Locate the cell with the specified text and output its (X, Y) center coordinate. 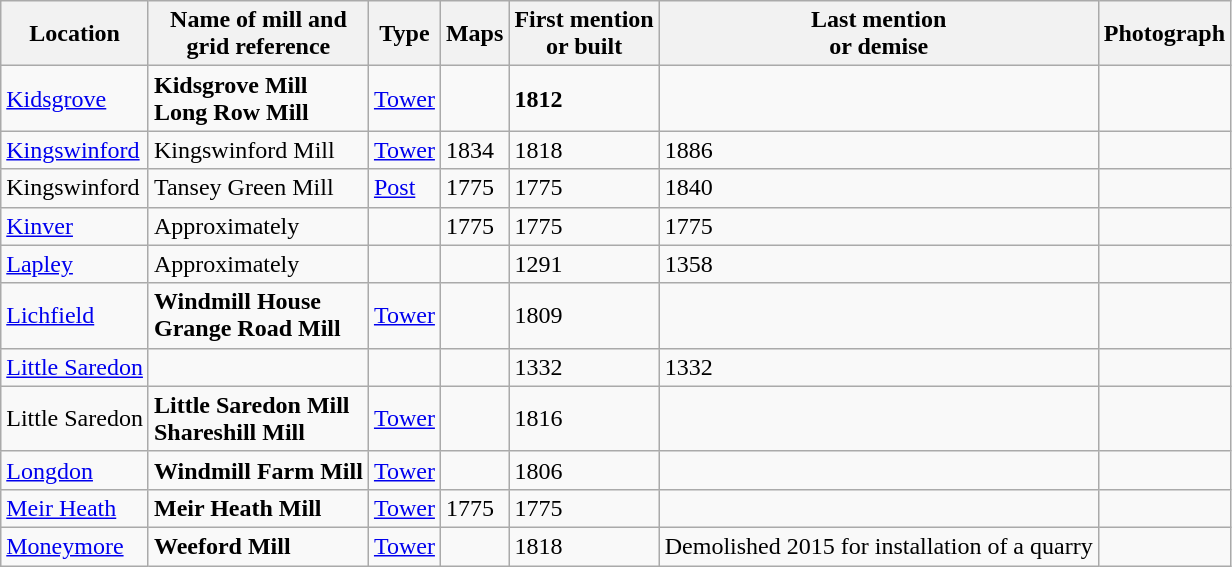
Little Saredon MillShareshill Mill (258, 418)
Last mention or demise (878, 34)
1812 (584, 98)
Post (404, 188)
Kingswinford Mill (258, 150)
1358 (878, 264)
Demolished 2015 for installation of a quarry (878, 546)
1806 (584, 470)
Meir Heath (75, 508)
1291 (584, 264)
1816 (584, 418)
1886 (878, 150)
Meir Heath Mill (258, 508)
Windmill HouseGrange Road Mill (258, 316)
Moneymore (75, 546)
Kinver (75, 226)
1834 (474, 150)
First mentionor built (584, 34)
Location (75, 34)
1809 (584, 316)
1840 (878, 188)
Lichfield (75, 316)
Windmill Farm Mill (258, 470)
Maps (474, 34)
Lapley (75, 264)
Longdon (75, 470)
Photograph (1164, 34)
Weeford Mill (258, 546)
Name of mill andgrid reference (258, 34)
Type (404, 34)
Kidsgrove (75, 98)
Tansey Green Mill (258, 188)
Kidsgrove MillLong Row Mill (258, 98)
